Locate the cell with the specified text and output its (x, y) center coordinate. 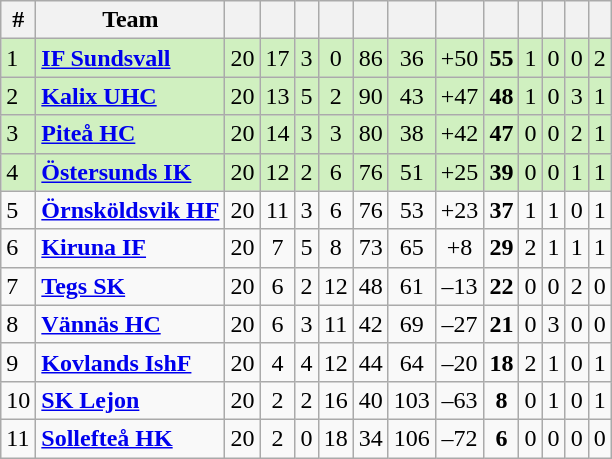
44 (370, 362)
Team (130, 20)
10 (18, 400)
–20 (460, 362)
Vännäs HC (130, 324)
37 (502, 210)
29 (502, 248)
43 (412, 96)
38 (412, 134)
Östersunds IK (130, 172)
–72 (460, 438)
65 (412, 248)
42 (370, 324)
51 (412, 172)
13 (278, 96)
Piteå HC (130, 134)
Örnsköldsvik HF (130, 210)
Kiruna IF (130, 248)
17 (278, 58)
73 (370, 248)
IF Sundsvall (130, 58)
21 (502, 324)
14 (278, 134)
SK Lejon (130, 400)
40 (370, 400)
36 (412, 58)
+23 (460, 210)
9 (18, 362)
16 (336, 400)
103 (412, 400)
90 (370, 96)
+47 (460, 96)
61 (412, 286)
80 (370, 134)
+8 (460, 248)
–13 (460, 286)
–27 (460, 324)
+25 (460, 172)
# (18, 20)
34 (370, 438)
Tegs SK (130, 286)
Kalix UHC (130, 96)
–63 (460, 400)
+42 (460, 134)
64 (412, 362)
86 (370, 58)
22 (502, 286)
55 (502, 58)
47 (502, 134)
Sollefteå HK (130, 438)
53 (412, 210)
39 (502, 172)
69 (412, 324)
Kovlands IshF (130, 362)
106 (412, 438)
+50 (460, 58)
